Identify which cell holds the provided text, then report its [x, y] central coordinate. 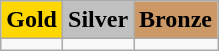
Silver [98, 20]
Bronze [176, 20]
Gold [32, 20]
